Find where the given text appears and provide that cell's center as [X, Y] coordinate. 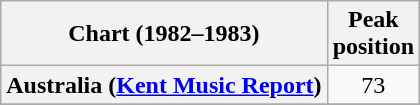
Australia (Kent Music Report) [164, 85]
73 [373, 85]
Peakposition [373, 34]
Chart (1982–1983) [164, 34]
